Determine the (X, Y) coordinate at the center of the cell enclosing the given text.  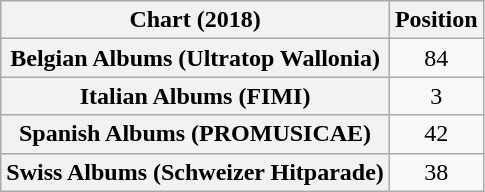
Position (436, 20)
Chart (2018) (196, 20)
Belgian Albums (Ultratop Wallonia) (196, 58)
Spanish Albums (PROMUSICAE) (196, 134)
84 (436, 58)
Italian Albums (FIMI) (196, 96)
3 (436, 96)
42 (436, 134)
Swiss Albums (Schweizer Hitparade) (196, 172)
38 (436, 172)
